Extract the (x, y) coordinate from the center of the cell holding the provided text.  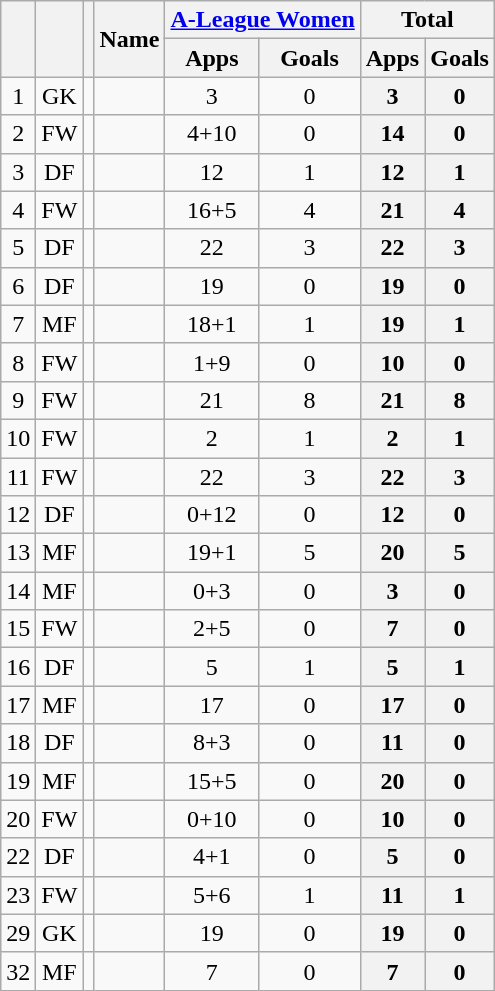
15 (18, 629)
9 (18, 400)
29 (18, 933)
6 (18, 286)
18 (18, 743)
0+3 (212, 591)
Total (427, 20)
16 (18, 667)
0+12 (212, 515)
4+1 (212, 857)
8+3 (212, 743)
18+1 (212, 324)
19+1 (212, 553)
Name (130, 39)
1+9 (212, 362)
5+6 (212, 895)
23 (18, 895)
15+5 (212, 781)
2+5 (212, 629)
4+10 (212, 134)
13 (18, 553)
16+5 (212, 210)
A-League Women (262, 20)
0+10 (212, 819)
32 (18, 971)
